For the text-containing cell, return its midpoint in (X, Y) coordinate format. 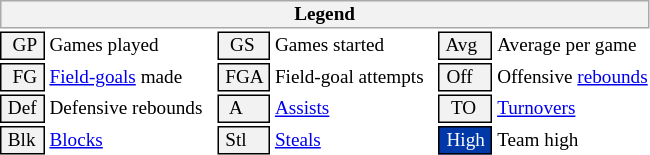
Average per game (573, 46)
GP (22, 46)
Offensive rebounds (573, 77)
A (244, 108)
Blocks (131, 140)
Field-goal attempts (354, 77)
Games played (131, 46)
High (466, 140)
Games started (354, 46)
Turnovers (573, 108)
Defensive rebounds (131, 108)
Steals (354, 140)
Blk (22, 140)
Legend (324, 14)
Off (466, 77)
TO (466, 108)
GS (244, 46)
FG (22, 77)
Stl (244, 140)
Team high (573, 140)
FGA (244, 77)
Avg (466, 46)
Field-goals made (131, 77)
Def (22, 108)
Assists (354, 108)
